Scan for the cell matching the given text and deliver its (x, y) coordinate at center. 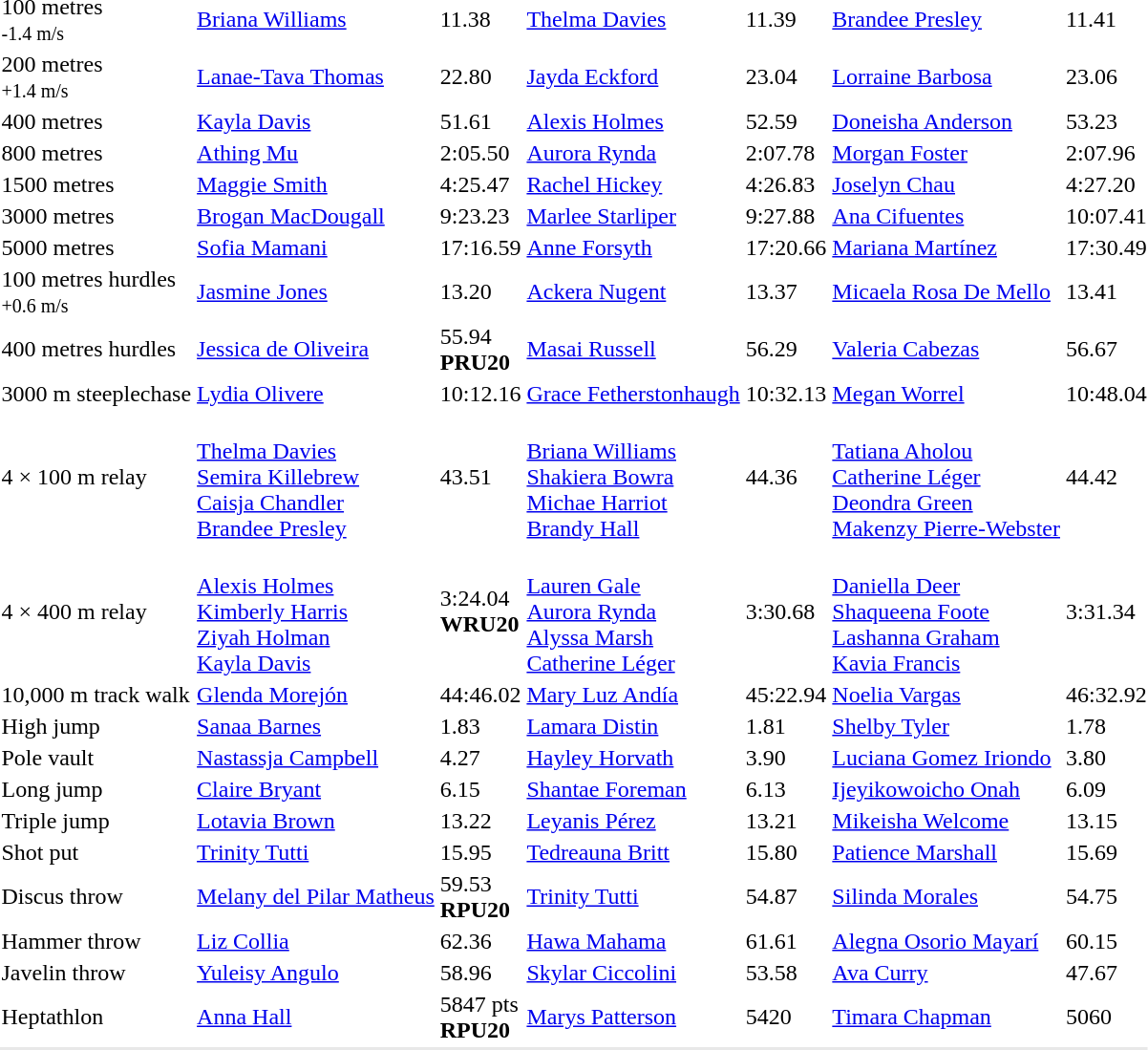
1.81 (786, 726)
5847 ptsRPU20 (480, 1017)
44.36 (786, 477)
Timara Chapman (946, 1017)
Glenda Morejón (316, 695)
Rachel Hickey (633, 184)
Shot put (96, 852)
Jessica de Oliveira (316, 350)
10,000 m track walk (96, 695)
3:31.34 (1106, 611)
53.23 (1106, 121)
800 metres (96, 153)
4:26.83 (786, 184)
Daniella Deer Shaqueena Foote Lashanna Graham Kavia Francis (946, 611)
Nastassja Campbell (316, 758)
Ana Cifuentes (946, 216)
2:07.96 (1106, 153)
6.13 (786, 789)
10:12.16 (480, 394)
Lamara Distin (633, 726)
Shantae Foreman (633, 789)
Mariana Martínez (946, 247)
Anne Forsyth (633, 247)
10:48.04 (1106, 394)
400 metres (96, 121)
53.58 (786, 973)
47.67 (1106, 973)
54.87 (786, 896)
Lauren Gale Aurora Rynda Alyssa Marsh Catherine Léger (633, 611)
3.90 (786, 758)
Patience Marshall (946, 852)
13.37 (786, 292)
2:05.50 (480, 153)
Claire Bryant (316, 789)
51.61 (480, 121)
13.41 (1106, 292)
13.21 (786, 821)
62.36 (480, 941)
4:27.20 (1106, 184)
46:32.92 (1106, 695)
44.42 (1106, 477)
22.80 (480, 76)
Discus throw (96, 896)
Luciana Gomez Iriondo (946, 758)
Maggie Smith (316, 184)
Masai Russell (633, 350)
3.80 (1106, 758)
58.96 (480, 973)
9:23.23 (480, 216)
10:32.13 (786, 394)
Thelma Davies Semira Killebrew Caisja Chandler Brandee Presley (316, 477)
1.78 (1106, 726)
Triple jump (96, 821)
Lydia Olivere (316, 394)
Melany del Pilar Matheus (316, 896)
Kayla Davis (316, 121)
Morgan Foster (946, 153)
Jasmine Jones (316, 292)
6.09 (1106, 789)
59.53RPU20 (480, 896)
Sofia Mamani (316, 247)
4.27 (480, 758)
Briana Williams Shakiera Bowra Michae Harriot Brandy Hall (633, 477)
Pole vault (96, 758)
13.15 (1106, 821)
52.59 (786, 121)
3:30.68 (786, 611)
61.61 (786, 941)
5000 metres (96, 247)
2:07.78 (786, 153)
200 metres+1.4 m/s (96, 76)
4:25.47 (480, 184)
Tatiana Aholou Catherine Léger Deondra Green Makenzy Pierre-Webster (946, 477)
17:20.66 (786, 247)
54.75 (1106, 896)
High jump (96, 726)
Brogan MacDougall (316, 216)
Silinda Morales (946, 896)
56.29 (786, 350)
3000 m steeplechase (96, 394)
Sanaa Barnes (316, 726)
100 metres hurdles+0.6 m/s (96, 292)
Liz Collia (316, 941)
Long jump (96, 789)
Jayda Eckford (633, 76)
15.80 (786, 852)
3:24.04WRU20 (480, 611)
Hayley Horvath (633, 758)
1500 metres (96, 184)
Javelin throw (96, 973)
9:27.88 (786, 216)
6.15 (480, 789)
Lorraine Barbosa (946, 76)
43.51 (480, 477)
Yuleisy Angulo (316, 973)
Valeria Cabezas (946, 350)
Athing Mu (316, 153)
Anna Hall (316, 1017)
Skylar Ciccolini (633, 973)
Tedreauna Britt (633, 852)
Alegna Osorio Mayarí (946, 941)
45:22.94 (786, 695)
4 × 400 m relay (96, 611)
23.04 (786, 76)
13.22 (480, 821)
13.20 (480, 292)
5420 (786, 1017)
Shelby Tyler (946, 726)
Noelia Vargas (946, 695)
Alexis Holmes Kimberly Harris Ziyah Holman Kayla Davis (316, 611)
Lanae-Tava Thomas (316, 76)
Heptathlon (96, 1017)
Ackera Nugent (633, 292)
Mary Luz Andía (633, 695)
23.06 (1106, 76)
Grace Fetherstonhaugh (633, 394)
3000 metres (96, 216)
Mikeisha Welcome (946, 821)
Hawa Mahama (633, 941)
17:16.59 (480, 247)
Aurora Rynda (633, 153)
Hammer throw (96, 941)
15.95 (480, 852)
1.83 (480, 726)
Doneisha Anderson (946, 121)
Micaela Rosa De Mello (946, 292)
400 metres hurdles (96, 350)
Leyanis Pérez (633, 821)
Marys Patterson (633, 1017)
Ijeyikowoicho Onah (946, 789)
4 × 100 m relay (96, 477)
Ava Curry (946, 973)
17:30.49 (1106, 247)
15.69 (1106, 852)
Lotavia Brown (316, 821)
56.67 (1106, 350)
Megan Worrel (946, 394)
5060 (1106, 1017)
Joselyn Chau (946, 184)
60.15 (1106, 941)
Marlee Starliper (633, 216)
44:46.02 (480, 695)
10:07.41 (1106, 216)
55.94PRU20 (480, 350)
Alexis Holmes (633, 121)
